Return (X, Y) of the center of cell containing provided text 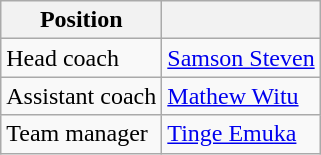
Mathew Witu (241, 96)
Team manager (82, 134)
Head coach (82, 58)
Position (82, 20)
Samson Steven (241, 58)
Assistant coach (82, 96)
Tinge Emuka (241, 134)
